Find where the given text appears and provide that cell's center as [x, y] coordinate. 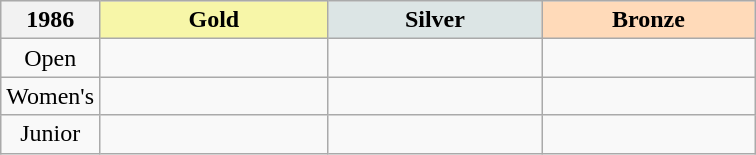
Open [50, 58]
Junior [50, 134]
Silver [435, 20]
Gold [214, 20]
Women's [50, 96]
Bronze [649, 20]
1986 [50, 20]
